Return the [X, Y] coordinate for the center point of the cell that contains the specified text.  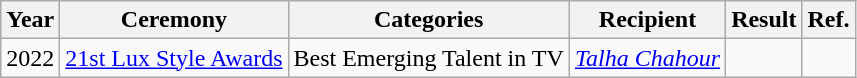
Year [30, 20]
21st Lux Style Awards [174, 58]
Ceremony [174, 20]
Recipient [647, 20]
Ref. [828, 20]
Talha Chahour [647, 58]
Result [764, 20]
2022 [30, 58]
Best Emerging Talent in TV [428, 58]
Categories [428, 20]
